Scan for the cell matching the given text and deliver its (X, Y) coordinate at center. 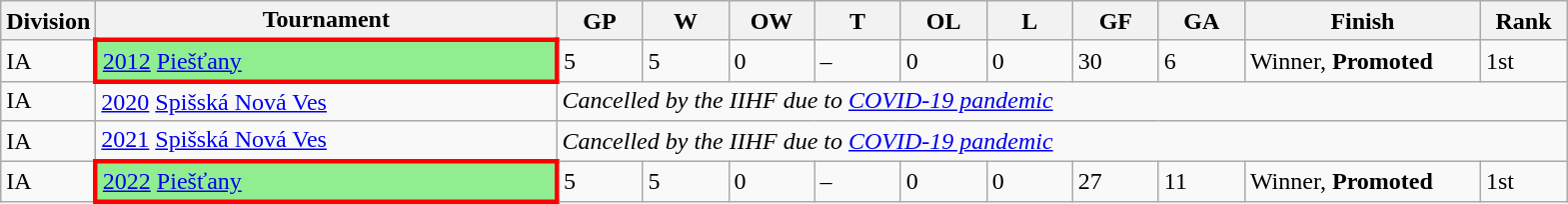
T (857, 21)
Tournament (326, 21)
GP (600, 21)
Finish (1362, 21)
2022 Piešťany (326, 180)
2021 Spišská Nová Ves (326, 141)
11 (1201, 180)
Rank (1523, 21)
W (686, 21)
Division (48, 21)
6 (1201, 60)
GF (1115, 21)
27 (1115, 180)
OL (943, 21)
OW (772, 21)
L (1029, 21)
2020 Spišská Nová Ves (326, 101)
2012 Piešťany (326, 60)
GA (1201, 21)
30 (1115, 60)
